Locate the cell with the specified text and output its (X, Y) center coordinate. 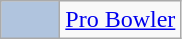
Pro Bowler (120, 20)
